Return the (x, y) coordinate for the center point of the cell that contains the specified text.  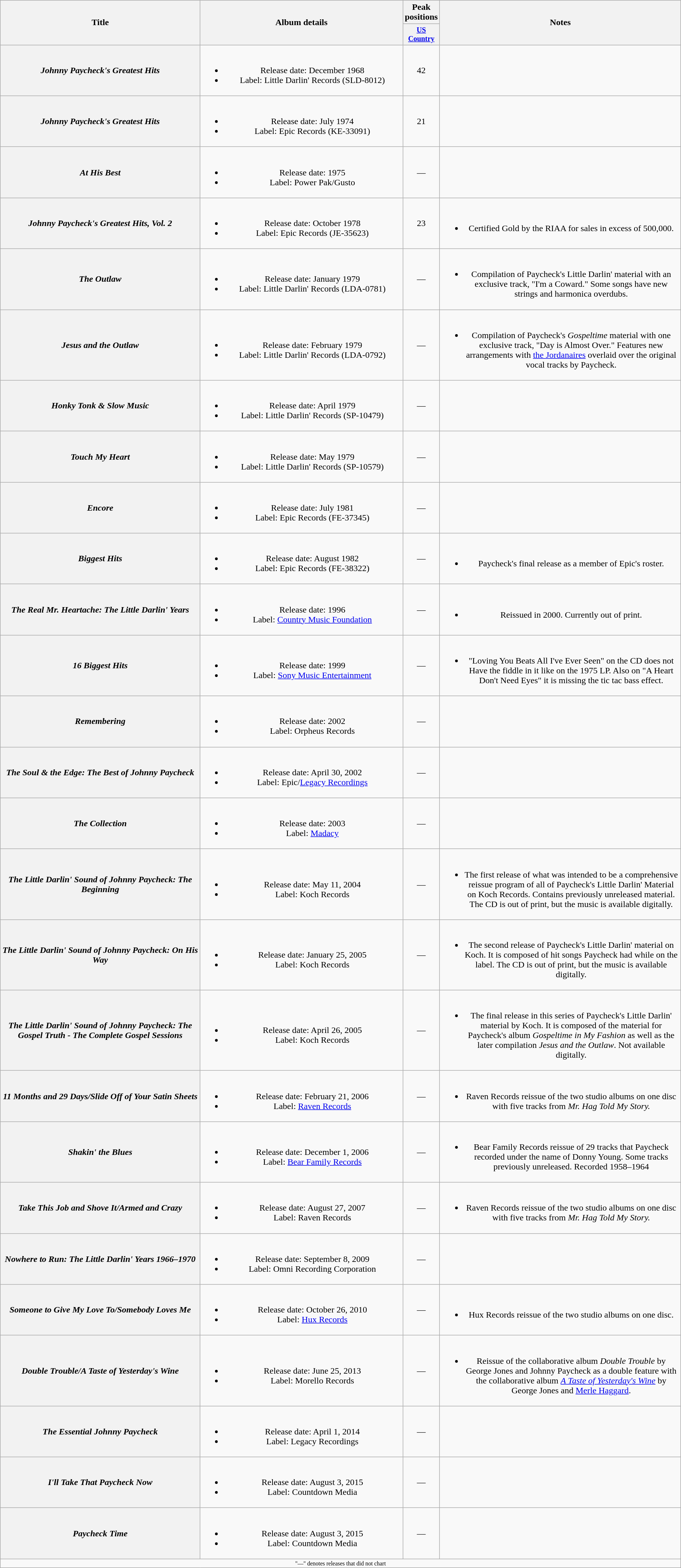
Bear Family Records reissue of 29 tracks that Paycheck recorded under the name of Donny Young. Some tracks previously unreleased. Recorded 1958–1964 (560, 1152)
The Collection (100, 823)
Shakin' the Blues (100, 1152)
The Essential Johnny Paycheck (100, 1432)
The Real Mr. Heartache: The Little Darlin' Years (100, 610)
Release date: December 1968Label: Little Darlin' Records (SLD-8012) (301, 70)
Release date: April 1979Label: Little Darlin' Records (SP-10479) (301, 406)
Release date: August 1982Label: Epic Records (FE-38322) (301, 559)
Release date: 2002Label: Orpheus Records (301, 721)
Peak positions (421, 12)
Release date: 1975Label: Power Pak/Gusto (301, 172)
Release date: February 21, 2006Label: Raven Records (301, 1096)
US Country (421, 34)
11 Months and 29 Days/Slide Off of Your Satin Sheets (100, 1096)
The Little Darlin' Sound of Johnny Paycheck: The Gospel Truth - The Complete Gospel Sessions (100, 1030)
Jesus and the Outlaw (100, 345)
Release date: 1999Label: Sony Music Entertainment (301, 665)
Title (100, 23)
Hux Records reissue of the two studio albums on one disc. (560, 1310)
At His Best (100, 172)
Nowhere to Run: The Little Darlin' Years 1966–1970 (100, 1259)
Double Trouble/A Taste of Yesterday's Wine (100, 1371)
The Little Darlin' Sound of Johnny Paycheck: On His Way (100, 955)
Reissued in 2000. Currently out of print. (560, 610)
21 (421, 121)
Notes (560, 23)
Release date: September 8, 2009Label: Omni Recording Corporation (301, 1259)
Take This Job and Shove It/Armed and Crazy (100, 1208)
23 (421, 223)
Remembering (100, 721)
Johnny Paycheck's Greatest Hits, Vol. 2 (100, 223)
Paycheck Time (100, 1533)
Album details (301, 23)
Release date: April 26, 2005Label: Koch Records (301, 1030)
Release date: July 1981Label: Epic Records (FE-37345) (301, 508)
Release date: July 1974Label: Epic Records (KE-33091) (301, 121)
Biggest Hits (100, 559)
Honky Tonk & Slow Music (100, 406)
Release date: 2003Label: Madacy (301, 823)
Compilation of Paycheck's Little Darlin' material with an exclusive track, "I'm a Coward." Some songs have new strings and harmonica overdubs. (560, 280)
"—" denotes releases that did not chart (340, 1563)
Touch My Heart (100, 457)
Release date: January 25, 2005Label: Koch Records (301, 955)
I'll Take That Paycheck Now (100, 1482)
Release date: June 25, 2013Label: Morello Records (301, 1371)
Release date: October 26, 2010Label: Hux Records (301, 1310)
Release date: May 11, 2004Label: Koch Records (301, 884)
Encore (100, 508)
The Outlaw (100, 280)
Release date: April 30, 2002Label: Epic/Legacy Recordings (301, 772)
Release date: April 1, 2014Label: Legacy Recordings (301, 1432)
Certified Gold by the RIAA for sales in excess of 500,000. (560, 223)
16 Biggest Hits (100, 665)
The Little Darlin' Sound of Johnny Paycheck: The Beginning (100, 884)
The Soul & the Edge: The Best of Johnny Paycheck (100, 772)
Release date: August 27, 2007Label: Raven Records (301, 1208)
Paycheck's final release as a member of Epic's roster. (560, 559)
Release date: February 1979Label: Little Darlin' Records (LDA-0792) (301, 345)
Someone to Give My Love To/Somebody Loves Me (100, 1310)
Release date: January 1979Label: Little Darlin' Records (LDA-0781) (301, 280)
Release date: October 1978Label: Epic Records (JE-35623) (301, 223)
Release date: December 1, 2006Label: Bear Family Records (301, 1152)
42 (421, 70)
Release date: May 1979Label: Little Darlin' Records (SP-10579) (301, 457)
Release date: 1996Label: Country Music Foundation (301, 610)
